Output the (X, Y) coordinate of the center of the cell containing the given text.  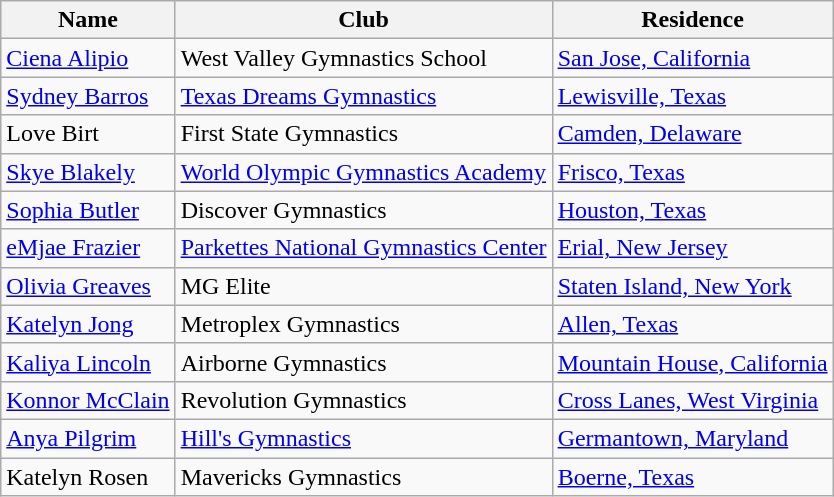
MG Elite (364, 286)
eMjae Frazier (88, 248)
Mountain House, California (692, 362)
Revolution Gymnastics (364, 400)
Hill's Gymnastics (364, 438)
Discover Gymnastics (364, 210)
Texas Dreams Gymnastics (364, 96)
World Olympic Gymnastics Academy (364, 172)
Lewisville, Texas (692, 96)
Parkettes National Gymnastics Center (364, 248)
Boerne, Texas (692, 477)
Metroplex Gymnastics (364, 324)
West Valley Gymnastics School (364, 58)
Erial, New Jersey (692, 248)
Anya Pilgrim (88, 438)
Katelyn Rosen (88, 477)
Allen, Texas (692, 324)
Skye Blakely (88, 172)
Katelyn Jong (88, 324)
Sydney Barros (88, 96)
Sophia Butler (88, 210)
Frisco, Texas (692, 172)
Konnor McClain (88, 400)
Mavericks Gymnastics (364, 477)
Name (88, 20)
Kaliya Lincoln (88, 362)
Staten Island, New York (692, 286)
Residence (692, 20)
Olivia Greaves (88, 286)
Germantown, Maryland (692, 438)
San Jose, California (692, 58)
Airborne Gymnastics (364, 362)
Houston, Texas (692, 210)
Love Birt (88, 134)
First State Gymnastics (364, 134)
Club (364, 20)
Cross Lanes, West Virginia (692, 400)
Ciena Alipio (88, 58)
Camden, Delaware (692, 134)
